Identify which cell holds the provided text, then report its (X, Y) central coordinate. 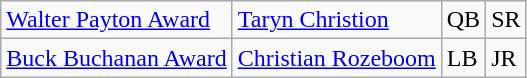
Taryn Christion (336, 20)
Buck Buchanan Award (116, 58)
QB (463, 20)
JR (506, 58)
LB (463, 58)
Christian Rozeboom (336, 58)
Walter Payton Award (116, 20)
SR (506, 20)
